Locate the cell with the specified text and output its (X, Y) center coordinate. 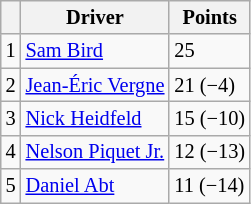
21 (−4) (210, 85)
15 (−10) (210, 118)
11 (−14) (210, 186)
25 (210, 51)
Nelson Piquet Jr. (96, 152)
4 (11, 152)
12 (−13) (210, 152)
3 (11, 118)
2 (11, 85)
1 (11, 51)
5 (11, 186)
Sam Bird (96, 51)
Nick Heidfeld (96, 118)
Points (210, 17)
Daniel Abt (96, 186)
Jean-Éric Vergne (96, 85)
Driver (96, 17)
